Find where the given text appears and provide that cell's center as [x, y] coordinate. 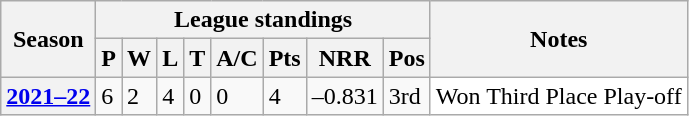
T [198, 58]
3rd [406, 96]
L [170, 58]
Pos [406, 58]
A/C [237, 58]
Won Third Place Play-off [558, 96]
–0.831 [344, 96]
NRR [344, 58]
2021–22 [48, 96]
Pts [284, 58]
6 [109, 96]
P [109, 58]
W [140, 58]
Season [48, 39]
Notes [558, 39]
League standings [264, 20]
2 [140, 96]
